Output the (X, Y) coordinate of the center of the cell containing the given text.  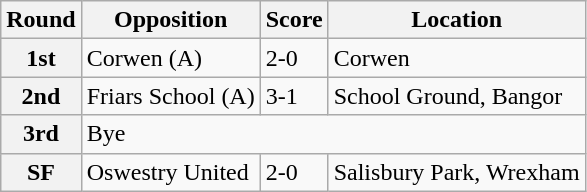
Opposition (170, 20)
3rd (41, 134)
3-1 (294, 96)
Corwen (456, 58)
Oswestry United (170, 172)
Location (456, 20)
Bye (333, 134)
School Ground, Bangor (456, 96)
Corwen (A) (170, 58)
2nd (41, 96)
Score (294, 20)
1st (41, 58)
SF (41, 172)
Salisbury Park, Wrexham (456, 172)
Friars School (A) (170, 96)
Round (41, 20)
